For the text-containing cell, return its midpoint in (X, Y) coordinate format. 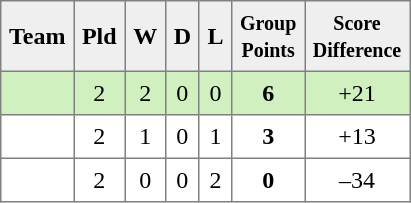
Pld (100, 36)
+13 (358, 137)
+21 (358, 93)
3 (268, 137)
6 (268, 93)
ScoreDifference (358, 36)
GroupPoints (268, 36)
Team (38, 36)
D (182, 36)
L (216, 36)
–34 (358, 180)
W (145, 36)
